For the text-containing cell, return its midpoint in [X, Y] coordinate format. 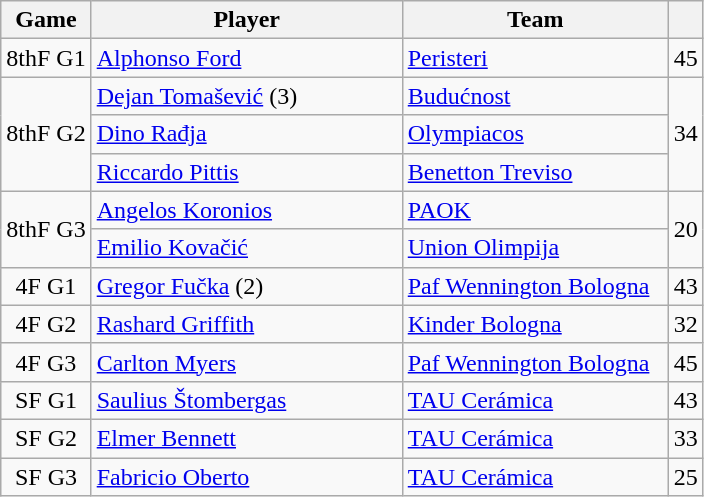
8thF G3 [46, 229]
33 [686, 438]
Budućnost [535, 96]
SF G1 [46, 400]
Gregor Fučka (2) [246, 286]
Fabricio Oberto [246, 477]
4F G1 [46, 286]
SF G3 [46, 477]
Olympiacos [535, 134]
34 [686, 134]
Carlton Myers [246, 362]
20 [686, 229]
8thF G1 [46, 58]
Alphonso Ford [246, 58]
Team [535, 20]
8thF G2 [46, 134]
Benetton Treviso [535, 172]
Riccardo Pittis [246, 172]
Kinder Bologna [535, 324]
Game [46, 20]
25 [686, 477]
SF G2 [46, 438]
4F G2 [46, 324]
Dejan Tomašević (3) [246, 96]
Dino Rađja [246, 134]
Angelos Koronios [246, 210]
Saulius Štombergas [246, 400]
PAOK [535, 210]
4F G3 [46, 362]
Rashard Griffith [246, 324]
Peristeri [535, 58]
Player [246, 20]
Emilio Kovačić [246, 248]
Union Olimpija [535, 248]
Elmer Bennett [246, 438]
32 [686, 324]
